Find where the given text appears and provide that cell's center as (x, y) coordinate. 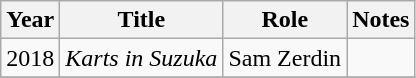
Sam Zerdin (285, 58)
Notes (381, 20)
Role (285, 20)
Title (142, 20)
Year (30, 20)
2018 (30, 58)
Karts in Suzuka (142, 58)
